Return [X, Y] of the center of cell containing provided text 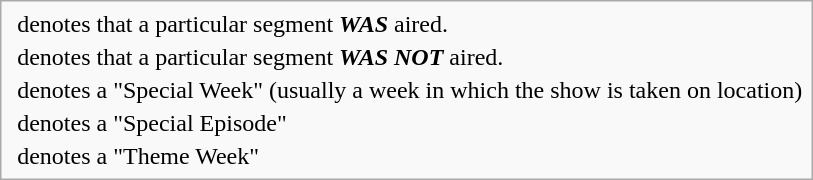
denotes that a particular segment WAS aired. [410, 24]
denotes that a particular segment WAS NOT aired. [410, 57]
denotes a "Special Episode" [410, 123]
denotes a "Theme Week" [410, 156]
denotes a "Special Week" (usually a week in which the show is taken on location) [410, 90]
